Scan for the cell matching the given text and deliver its (x, y) coordinate at center. 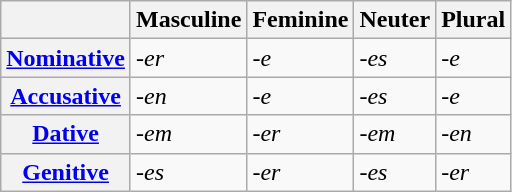
Nominative (66, 58)
Neuter (395, 20)
Feminine (300, 20)
Plural (474, 20)
Masculine (188, 20)
Accusative (66, 96)
Genitive (66, 172)
Dative (66, 134)
